From the cell containing the given text, extract its center point as (x, y) coordinate. 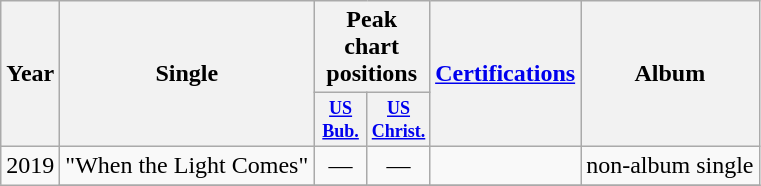
2019 (30, 165)
Single (187, 74)
Album (670, 74)
Peak chart positions (372, 47)
Certifications (506, 74)
"When the Light Comes" (187, 165)
USBub. (341, 120)
USChrist. (398, 120)
non-album single (670, 165)
Year (30, 74)
